Capture the cell that displays the provided text and extract its (X, Y) central coordinate. 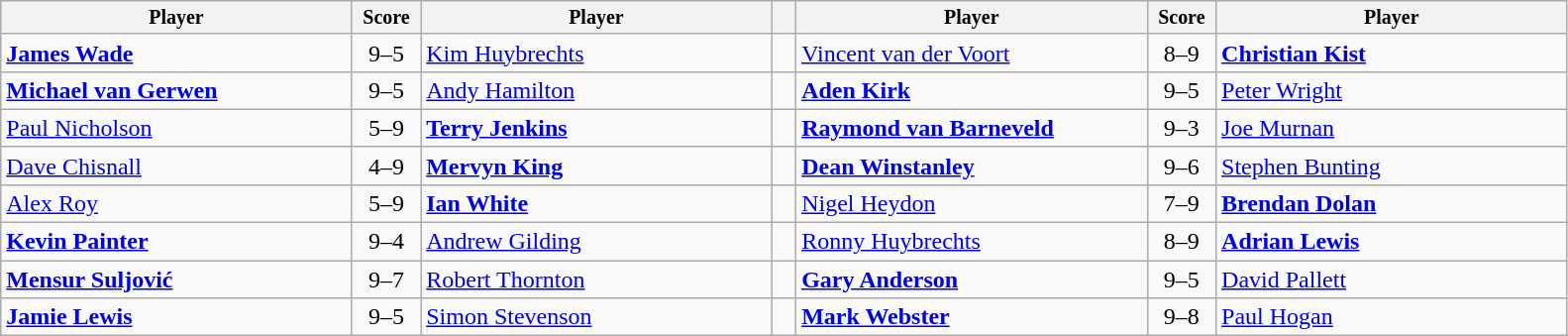
9–4 (386, 242)
Christian Kist (1392, 53)
7–9 (1181, 203)
Alex Roy (176, 203)
Raymond van Barneveld (972, 128)
James Wade (176, 53)
Adrian Lewis (1392, 242)
Mervyn King (596, 166)
Nigel Heydon (972, 203)
4–9 (386, 166)
Stephen Bunting (1392, 166)
Paul Nicholson (176, 128)
9–7 (386, 280)
9–8 (1181, 317)
Gary Anderson (972, 280)
David Pallett (1392, 280)
Peter Wright (1392, 90)
Mark Webster (972, 317)
Joe Murnan (1392, 128)
Mensur Suljović (176, 280)
Kevin Painter (176, 242)
Andrew Gilding (596, 242)
9–6 (1181, 166)
Aden Kirk (972, 90)
Brendan Dolan (1392, 203)
Kim Huybrechts (596, 53)
Paul Hogan (1392, 317)
Robert Thornton (596, 280)
Ronny Huybrechts (972, 242)
Ian White (596, 203)
Michael van Gerwen (176, 90)
Vincent van der Voort (972, 53)
Dave Chisnall (176, 166)
9–3 (1181, 128)
Simon Stevenson (596, 317)
Terry Jenkins (596, 128)
Andy Hamilton (596, 90)
Jamie Lewis (176, 317)
Dean Winstanley (972, 166)
